Capture the cell that displays the provided text and extract its [x, y] central coordinate. 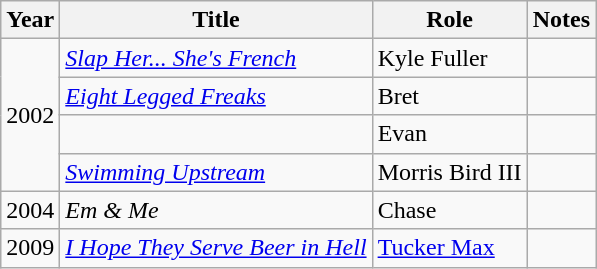
Slap Her... She's French [216, 58]
Notes [561, 20]
Swimming Upstream [216, 172]
Kyle Fuller [450, 58]
Eight Legged Freaks [216, 96]
2002 [30, 115]
Morris Bird III [450, 172]
Tucker Max [450, 248]
I Hope They Serve Beer in Hell [216, 248]
Evan [450, 134]
2009 [30, 248]
Chase [450, 210]
Em & Me [216, 210]
Title [216, 20]
Bret [450, 96]
Role [450, 20]
Year [30, 20]
2004 [30, 210]
